For the text-containing cell, return its midpoint in [X, Y] coordinate format. 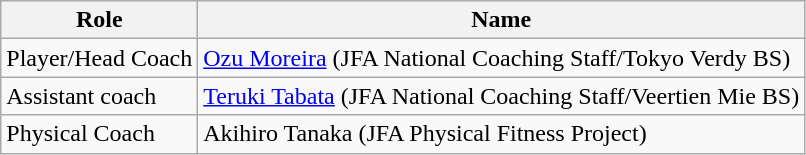
Name [502, 20]
Physical Coach [100, 134]
Assistant coach [100, 96]
Akihiro Tanaka (JFA Physical Fitness Project) [502, 134]
Player/Head Coach [100, 58]
Role [100, 20]
Teruki Tabata (JFA National Coaching Staff/Veertien Mie BS) [502, 96]
Ozu Moreira (JFA National Coaching Staff/Tokyo Verdy BS) [502, 58]
